Pinpoint the cell where the given text exists, returning its [X, Y] midpoint coordinate. 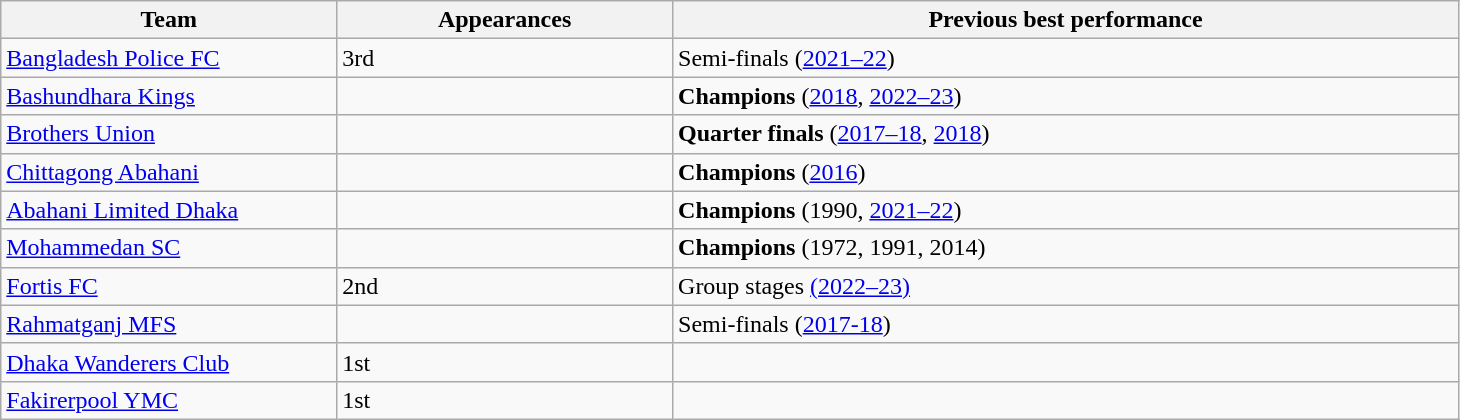
Dhaka Wanderers Club [169, 362]
Quarter finals (2017–18, 2018) [1066, 134]
Team [169, 20]
Champions (2018, 2022–23) [1066, 96]
Group stages (2022–23) [1066, 286]
Abahani Limited Dhaka [169, 210]
2nd [505, 286]
Mohammedan SC [169, 248]
Previous best performance [1066, 20]
Brothers Union [169, 134]
Rahmatganj MFS [169, 324]
Appearances [505, 20]
Champions (1972, 1991, 2014) [1066, 248]
3rd [505, 58]
Chittagong Abahani [169, 172]
Champions (1990, 2021–22) [1066, 210]
Semi-finals (2017-18) [1066, 324]
Fakirerpool YMC [169, 400]
Fortis FC [169, 286]
Bashundhara Kings [169, 96]
Semi-finals (2021–22) [1066, 58]
Bangladesh Police FC [169, 58]
Champions (2016) [1066, 172]
